Pinpoint the cell where the given text exists, returning its (x, y) midpoint coordinate. 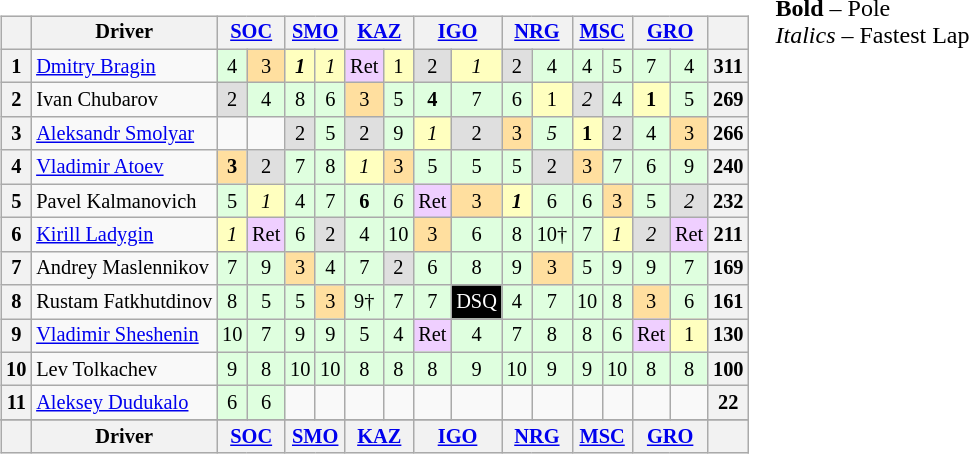
232 (728, 201)
Andrey Maslennikov (124, 268)
269 (728, 100)
Dmitry Bragin (124, 66)
10† (552, 235)
211 (728, 235)
266 (728, 134)
Kirill Ladygin (124, 235)
240 (728, 167)
Vladimir Atoev (124, 167)
Rustam Fatkhutdinov (124, 302)
Aleksandr Smolyar (124, 134)
DSQ (476, 302)
Aleksey Dudukalo (124, 403)
311 (728, 66)
161 (728, 302)
Vladimir Sheshenin (124, 336)
169 (728, 268)
130 (728, 336)
9† (364, 302)
Lev Tolkachev (124, 369)
11 (16, 403)
Pavel Kalmanovich (124, 201)
Ivan Chubarov (124, 100)
100 (728, 369)
22 (728, 403)
